Return [X, Y] of the center of cell containing provided text 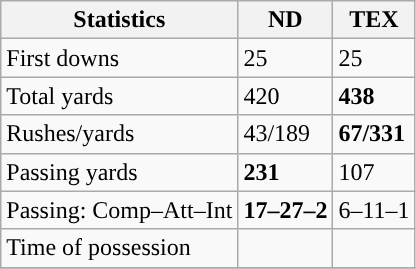
107 [374, 172]
438 [374, 96]
67/331 [374, 134]
TEX [374, 20]
Statistics [120, 20]
First downs [120, 58]
231 [286, 172]
6–11–1 [374, 210]
Passing: Comp–Att–Int [120, 210]
Rushes/yards [120, 134]
420 [286, 96]
Time of possession [120, 248]
43/189 [286, 134]
17–27–2 [286, 210]
Total yards [120, 96]
ND [286, 20]
Passing yards [120, 172]
